Output the (X, Y) coordinate of the center of the cell containing the given text.  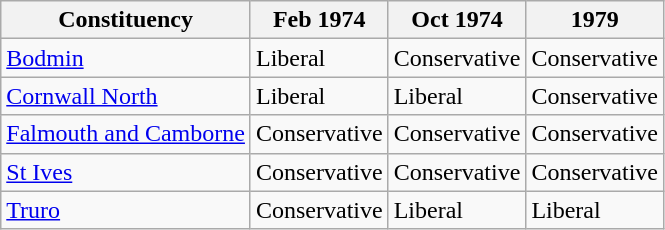
St Ives (126, 172)
Constituency (126, 20)
Oct 1974 (457, 20)
Feb 1974 (319, 20)
Truro (126, 210)
Bodmin (126, 58)
1979 (595, 20)
Falmouth and Camborne (126, 134)
Cornwall North (126, 96)
